From the cell containing the given text, extract its center point as (x, y) coordinate. 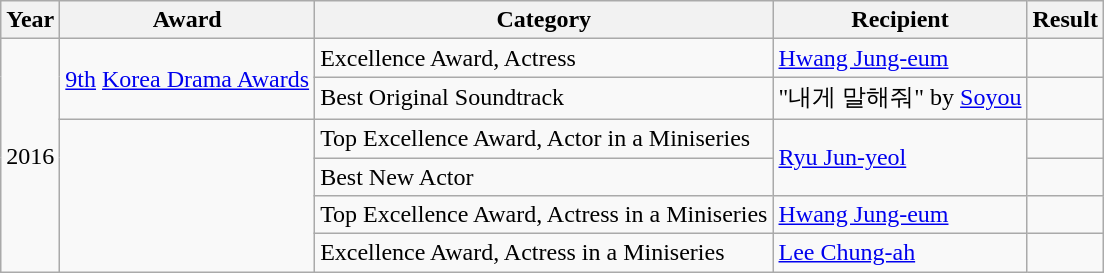
Best New Actor (544, 177)
Best Original Soundtrack (544, 98)
9th Korea Drama Awards (188, 80)
2016 (30, 156)
Top Excellence Award, Actress in a Miniseries (544, 215)
Recipient (900, 20)
Excellence Award, Actress (544, 58)
Lee Chung-ah (900, 253)
Excellence Award, Actress in a Miniseries (544, 253)
Year (30, 20)
Ryu Jun-yeol (900, 157)
Category (544, 20)
"내게 말해줘" by Soyou (900, 98)
Result (1065, 20)
Top Excellence Award, Actor in a Miniseries (544, 138)
Award (188, 20)
